Search for the cell housing the specified text and yield its (X, Y) center coordinate. 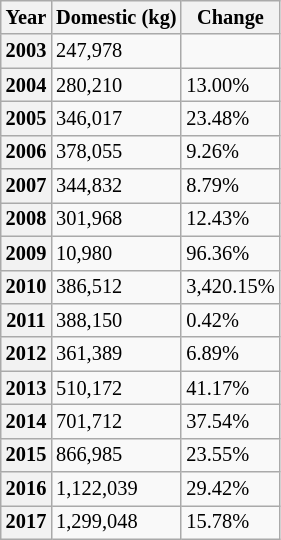
15.78% (230, 522)
2014 (26, 421)
2009 (26, 253)
2006 (26, 152)
3,420.15% (230, 287)
37.54% (230, 421)
23.55% (230, 455)
12.43% (230, 219)
1,299,048 (116, 522)
280,210 (116, 85)
9.26% (230, 152)
2017 (26, 522)
96.36% (230, 253)
2007 (26, 186)
2003 (26, 51)
247,978 (116, 51)
8.79% (230, 186)
361,389 (116, 354)
346,017 (116, 118)
10,980 (116, 253)
2011 (26, 320)
Change (230, 17)
2015 (26, 455)
2004 (26, 85)
1,122,039 (116, 489)
29.42% (230, 489)
701,712 (116, 421)
2013 (26, 388)
344,832 (116, 186)
0.42% (230, 320)
6.89% (230, 354)
388,150 (116, 320)
301,968 (116, 219)
23.48% (230, 118)
2012 (26, 354)
378,055 (116, 152)
2008 (26, 219)
866,985 (116, 455)
13.00% (230, 85)
Year (26, 17)
386,512 (116, 287)
510,172 (116, 388)
2005 (26, 118)
2010 (26, 287)
41.17% (230, 388)
Domestic (kg) (116, 17)
2016 (26, 489)
